Scan for the cell matching the given text and deliver its (X, Y) coordinate at center. 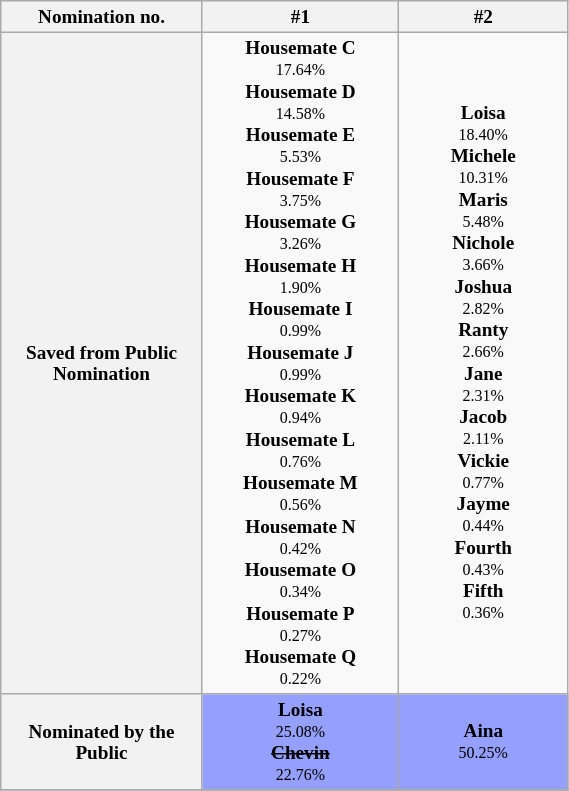
Loisa18.40%Michele10.31%Maris5.48%Nichole3.66%Joshua2.82%Ranty2.66%Jane2.31%Jacob2.11%Vickie0.77%Jayme0.44%Fourth0.43%Fifth0.36% (483, 363)
Nominated by the Public (102, 742)
Saved from Public Nomination (102, 363)
#1 (300, 17)
#2 (483, 17)
Nomination no. (102, 17)
Aina50.25% (483, 742)
Loisa25.08% Chevin22.76% (300, 742)
